Pinpoint the cell where the given text exists, returning its (X, Y) midpoint coordinate. 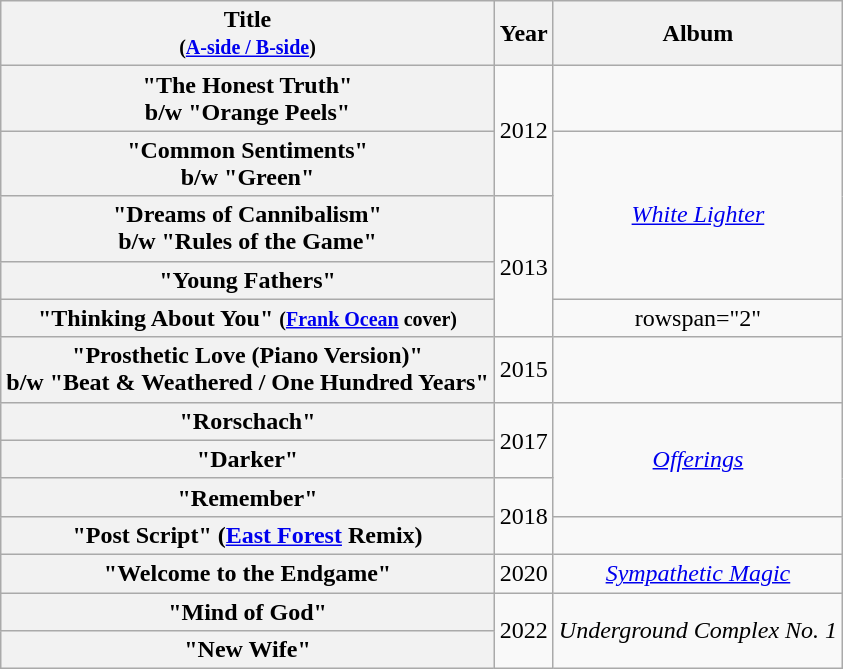
"New Wife" (248, 650)
Year (524, 34)
"Thinking About You" (Frank Ocean cover) (248, 318)
Title(A-side / B-side) (248, 34)
"Rorschach" (248, 421)
2018 (524, 516)
2013 (524, 266)
2020 (524, 573)
2022 (524, 630)
"Dreams of Cannibalism"b/w "Rules of the Game" (248, 228)
"Welcome to the Endgame" (248, 573)
"The Honest Truth"b/w "Orange Peels" (248, 98)
"Darker" (248, 459)
rowspan="2" (698, 318)
2017 (524, 440)
White Lighter (698, 215)
Offerings (698, 459)
"Prosthetic Love (Piano Version)"b/w "Beat & Weathered / One Hundred Years" (248, 370)
2012 (524, 131)
Underground Complex No. 1 (698, 630)
"Young Fathers" (248, 280)
"Remember" (248, 497)
"Mind of God" (248, 611)
"Common Sentiments"b/w "Green" (248, 164)
Album (698, 34)
Sympathetic Magic (698, 573)
2015 (524, 370)
"Post Script" (East Forest Remix) (248, 535)
